Determine the (X, Y) coordinate at the center of the cell enclosing the given text.  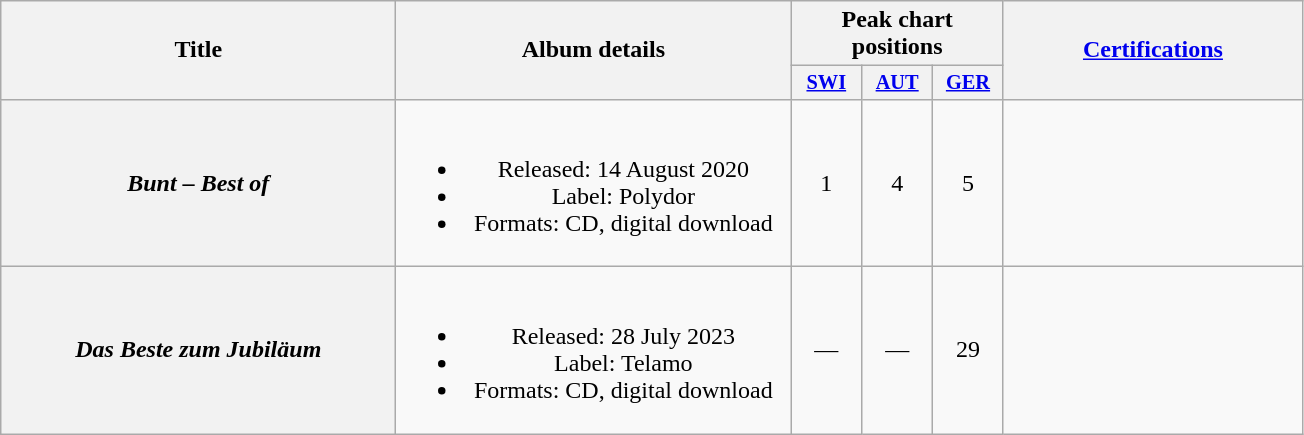
Album details (594, 50)
5 (968, 182)
Certifications (1152, 50)
Das Beste zum Jubiläum (198, 350)
Peak chart positions (898, 34)
Bunt – Best of (198, 182)
Title (198, 50)
29 (968, 350)
SWI (826, 83)
Released: 14 August 2020Label: PolydorFormats: CD, digital download (594, 182)
Released: 28 July 2023Label: TelamoFormats: CD, digital download (594, 350)
1 (826, 182)
4 (898, 182)
GER (968, 83)
AUT (898, 83)
